Pinpoint the cell where the given text exists, returning its (X, Y) midpoint coordinate. 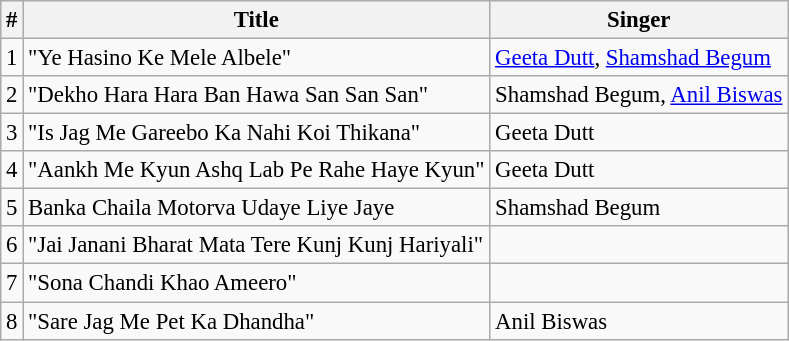
"Jai Janani Bharat Mata Tere Kunj Kunj Hariyali" (256, 245)
4 (12, 170)
Shamshad Begum (639, 208)
"Is Jag Me Gareebo Ka Nahi Koi Thikana" (256, 133)
# (12, 20)
Singer (639, 20)
Shamshad Begum, Anil Biswas (639, 95)
"Sare Jag Me Pet Ka Dhandha" (256, 321)
"Dekho Hara Hara Ban Hawa San San San" (256, 95)
"Aankh Me Kyun Ashq Lab Pe Rahe Haye Kyun" (256, 170)
Title (256, 20)
Banka Chaila Motorva Udaye Liye Jaye (256, 208)
1 (12, 58)
Geeta Dutt, Shamshad Begum (639, 58)
7 (12, 283)
Anil Biswas (639, 321)
3 (12, 133)
"Ye Hasino Ke Mele Albele" (256, 58)
5 (12, 208)
8 (12, 321)
6 (12, 245)
2 (12, 95)
"Sona Chandi Khao Ameero" (256, 283)
